Locate the cell with the specified text and output its (X, Y) center coordinate. 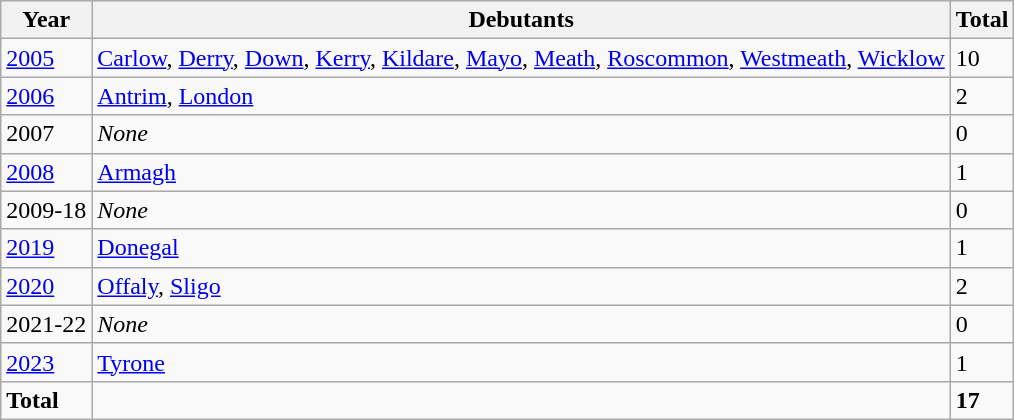
Armagh (521, 172)
2021-22 (46, 324)
2008 (46, 172)
Offaly, Sligo (521, 286)
17 (982, 400)
2019 (46, 248)
Debutants (521, 20)
2023 (46, 362)
Carlow, Derry, Down, Kerry, Kildare, Mayo, Meath, Roscommon, Westmeath, Wicklow (521, 58)
Tyrone (521, 362)
2009-18 (46, 210)
2005 (46, 58)
2020 (46, 286)
Donegal (521, 248)
2006 (46, 96)
Antrim, London (521, 96)
10 (982, 58)
2007 (46, 134)
Year (46, 20)
